Pinpoint the cell where the given text exists, returning its (X, Y) midpoint coordinate. 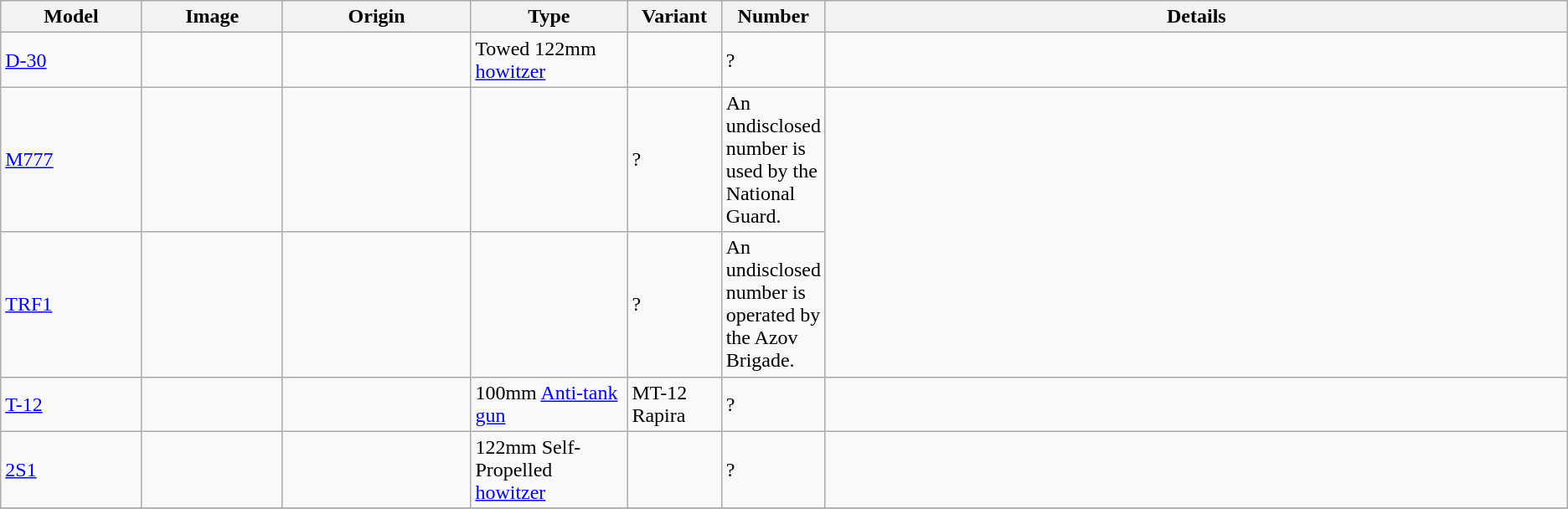
Towed 122mm howitzer (549, 60)
Variant (674, 17)
An undisclosed number is operated by the Azov Brigade. (773, 305)
An undisclosed number is used by the National Guard. (773, 159)
Origin (376, 17)
TRF1 (71, 305)
Number (773, 17)
MT-12 Rapira (674, 404)
Type (549, 17)
D-30 (71, 60)
122mm Self-Propelled howitzer (549, 470)
T-12 (71, 404)
Details (1196, 17)
Model (71, 17)
2S1 (71, 470)
M777 (71, 159)
100mm Anti-tank gun (549, 404)
Image (212, 17)
